Scan for the cell matching the given text and deliver its [X, Y] coordinate at center. 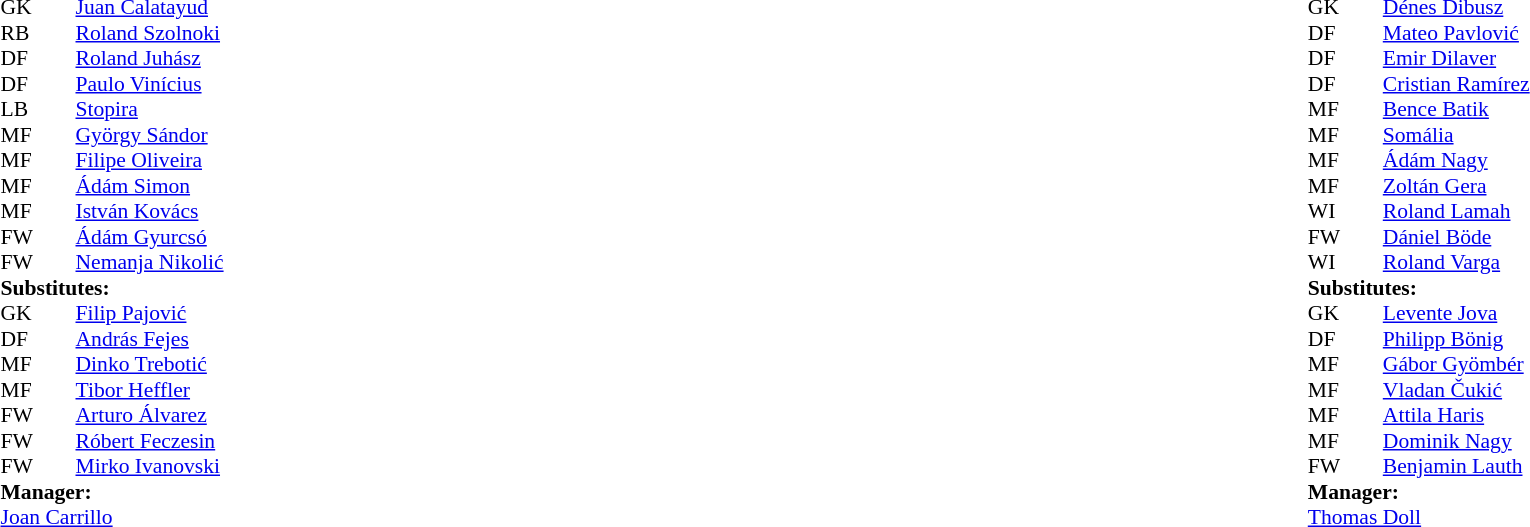
Bence Batik [1456, 109]
Filip Pajović [150, 313]
Vladan Čukić [1456, 390]
Filipe Oliveira [150, 161]
Tibor Heffler [150, 390]
Roland Szolnoki [150, 33]
András Fejes [150, 339]
Emir Dilaver [1456, 59]
Mirko Ivanovski [150, 467]
Stopira [150, 109]
RB [19, 33]
Roland Juhász [150, 59]
Zoltán Gera [1456, 186]
Benjamin Lauth [1456, 467]
Róbert Feczesin [150, 441]
Gábor Gyömbér [1456, 365]
Nemanja Nikolić [150, 263]
Arturo Álvarez [150, 415]
Attila Haris [1456, 415]
Philipp Bönig [1456, 339]
Mateo Pavlović [1456, 33]
György Sándor [150, 135]
István Kovács [150, 211]
Levente Jova [1456, 313]
Roland Varga [1456, 263]
Ádám Gyurcsó [150, 237]
Paulo Vinícius [150, 84]
Dániel Böde [1456, 237]
Dominik Nagy [1456, 441]
Cristian Ramírez [1456, 84]
Ádám Nagy [1456, 161]
Roland Lamah [1456, 211]
Dinko Trebotić [150, 365]
LB [19, 109]
Somália [1456, 135]
Ádám Simon [150, 186]
